From the cell containing the given text, extract its center point as (x, y) coordinate. 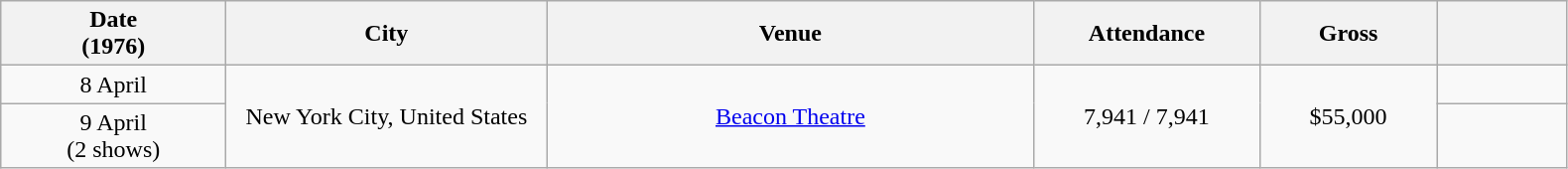
New York City, United States (387, 117)
$55,000 (1348, 117)
City (387, 34)
Venue (790, 34)
Gross (1348, 34)
Beacon Theatre (790, 117)
Attendance (1147, 34)
7,941 / 7,941 (1147, 117)
8 April (113, 84)
Date(1976) (113, 34)
9 April(2 shows) (113, 135)
